Extract the (X, Y) coordinate from the center of the cell holding the provided text.  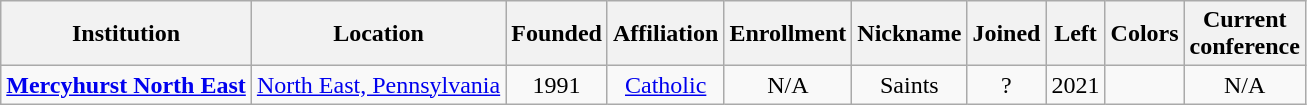
Affiliation (665, 34)
Mercyhurst North East (126, 85)
Joined (1006, 34)
Currentconference (1244, 34)
North East, Pennsylvania (378, 85)
Institution (126, 34)
Nickname (910, 34)
2021 (1076, 85)
Enrollment (788, 34)
Saints (910, 85)
Location (378, 34)
? (1006, 85)
Catholic (665, 85)
Colors (1144, 34)
Left (1076, 34)
Founded (557, 34)
1991 (557, 85)
